Extract the (X, Y) coordinate from the center of the cell holding the provided text.  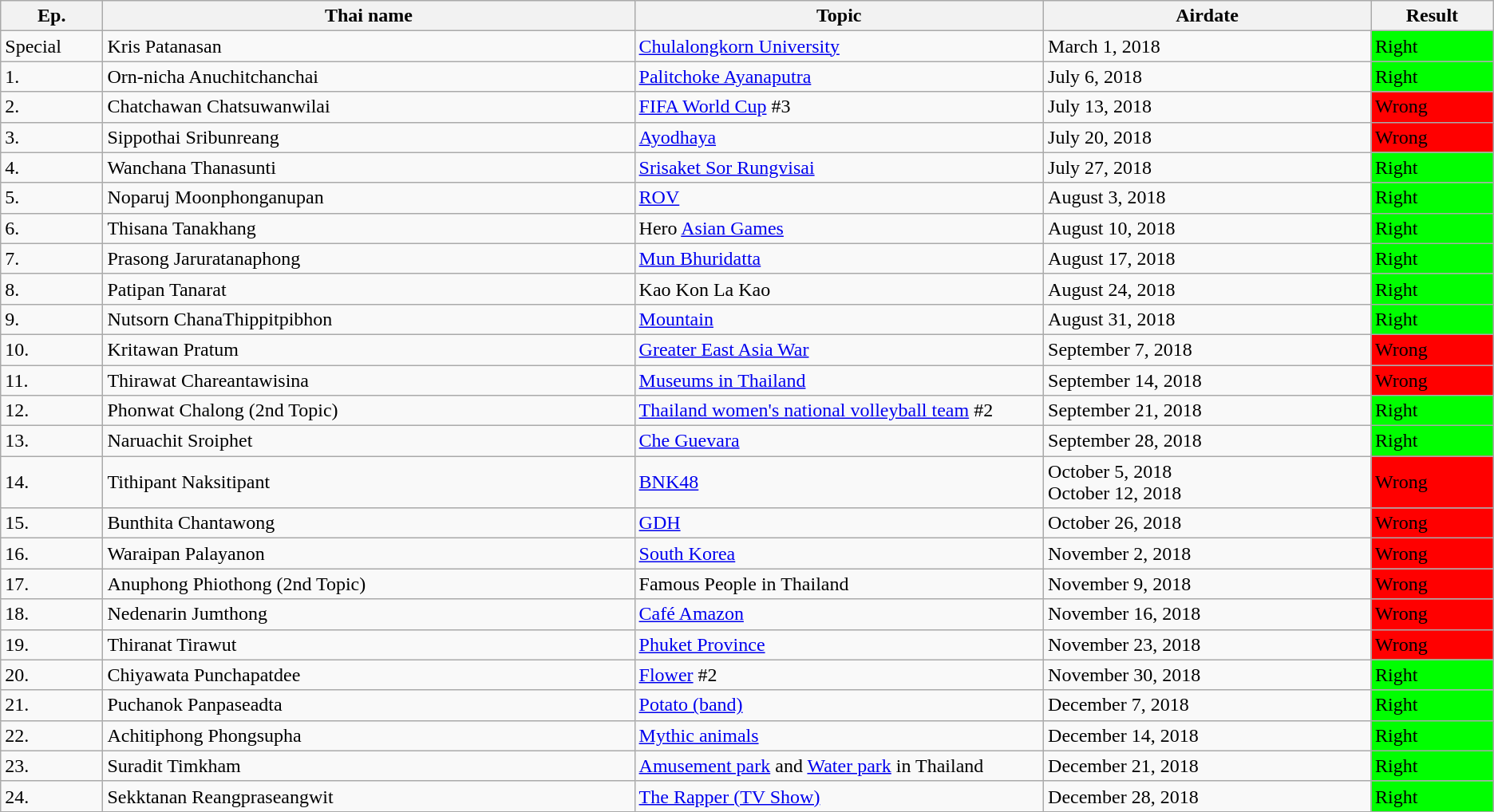
FIFA World Cup #3 (839, 107)
Waraipan Palayanon (369, 554)
13. (52, 441)
11. (52, 380)
Potato (band) (839, 705)
Palitchoke Ayanaputra (839, 77)
Kao Kon La Kao (839, 289)
Patipan Tanarat (369, 289)
December 7, 2018 (1207, 705)
14. (52, 482)
18. (52, 614)
21. (52, 705)
Ayodhaya (839, 137)
November 30, 2018 (1207, 675)
December 21, 2018 (1207, 766)
Thisana Tanakhang (369, 228)
22. (52, 735)
19. (52, 644)
August 24, 2018 (1207, 289)
Naruachit Sroiphet (369, 441)
Mountain (839, 319)
Phonwat Chalong (2nd Topic) (369, 411)
10. (52, 349)
Sekktanan Reangpraseangwit (369, 796)
Nutsorn ChanaThippitpibhon (369, 319)
Kritawan Pratum (369, 349)
2. (52, 107)
Café Amazon (839, 614)
Famous People in Thailand (839, 584)
November 16, 2018 (1207, 614)
Thirawat Chareantawisina (369, 380)
15. (52, 523)
The Rapper (TV Show) (839, 796)
December 14, 2018 (1207, 735)
Kris Patanasan (369, 46)
September 7, 2018 (1207, 349)
Suradit Timkham (369, 766)
Topic (839, 16)
Puchanok Panpaseadta (369, 705)
Museums in Thailand (839, 380)
March 1, 2018 (1207, 46)
July 20, 2018 (1207, 137)
6. (52, 228)
Prasong Jaruratanaphong (369, 258)
Mun Bhuridatta (839, 258)
Flower #2 (839, 675)
Sippothai Sribunreang (369, 137)
South Korea (839, 554)
20. (52, 675)
Ep. (52, 16)
Airdate (1207, 16)
July 6, 2018 (1207, 77)
Amusement park and Water park in Thailand (839, 766)
Chulalongkorn University (839, 46)
16. (52, 554)
23. (52, 766)
5. (52, 198)
3. (52, 137)
November 2, 2018 (1207, 554)
August 31, 2018 (1207, 319)
October 5, 2018October 12, 2018 (1207, 482)
October 26, 2018 (1207, 523)
Nedenarin Jumthong (369, 614)
9. (52, 319)
4. (52, 168)
ROV (839, 198)
BNK48 (839, 482)
August 10, 2018 (1207, 228)
Orn-nicha Anuchitchanchai (369, 77)
Wanchana Thanasunti (369, 168)
Phuket Province (839, 644)
12. (52, 411)
September 14, 2018 (1207, 380)
August 3, 2018 (1207, 198)
Srisaket Sor Rungvisai (839, 168)
17. (52, 584)
Thai name (369, 16)
Hero Asian Games (839, 228)
Bunthita Chantawong (369, 523)
Result (1433, 16)
Tithipant Naksitipant (369, 482)
Noparuj Moonphonganupan (369, 198)
July 27, 2018 (1207, 168)
24. (52, 796)
Thailand women's national volleyball team #2 (839, 411)
Che Guevara (839, 441)
November 23, 2018 (1207, 644)
Chiyawata Punchapatdee (369, 675)
September 21, 2018 (1207, 411)
August 17, 2018 (1207, 258)
December 28, 2018 (1207, 796)
Greater East Asia War (839, 349)
September 28, 2018 (1207, 441)
November 9, 2018 (1207, 584)
8. (52, 289)
1. (52, 77)
7. (52, 258)
Thiranat Tirawut (369, 644)
Anuphong Phiothong (2nd Topic) (369, 584)
Special (52, 46)
Chatchawan Chatsuwanwilai (369, 107)
Achitiphong Phongsupha (369, 735)
July 13, 2018 (1207, 107)
Mythic animals (839, 735)
GDH (839, 523)
